Detect which cell encompasses the target text, then output its [x, y] center coordinate. 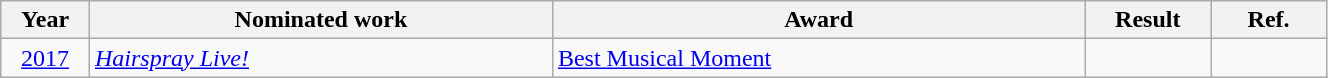
Best Musical Moment [818, 58]
Award [818, 20]
Nominated work [320, 20]
Ref. [1269, 20]
Year [46, 20]
Hairspray Live! [320, 58]
Result [1148, 20]
2017 [46, 58]
